Output the (x, y) coordinate of the center of the cell containing the given text.  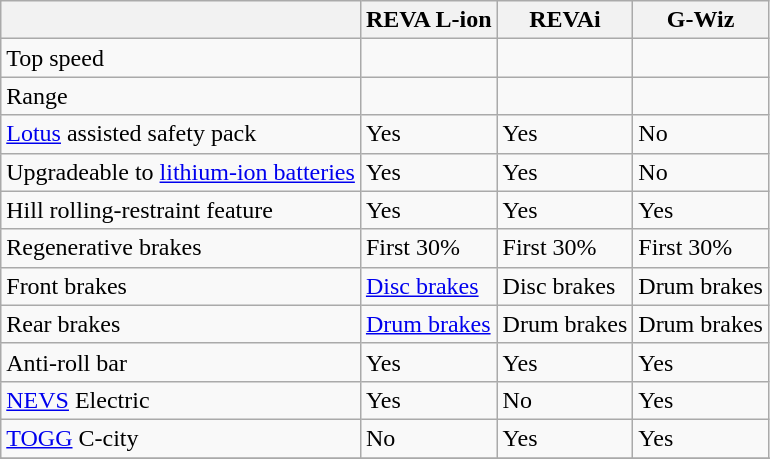
G-Wiz (701, 20)
Range (181, 96)
Regenerative brakes (181, 248)
Rear brakes (181, 324)
NEVS Electric (181, 400)
Front brakes (181, 286)
Anti-roll bar (181, 362)
Upgradeable to lithium-ion batteries (181, 172)
Lotus assisted safety pack (181, 134)
REVA L-ion (428, 20)
Hill rolling-restraint feature (181, 210)
TOGG C-city (181, 438)
REVAi (565, 20)
Top speed (181, 58)
